Output the (x, y) coordinate of the center of the cell containing the given text.  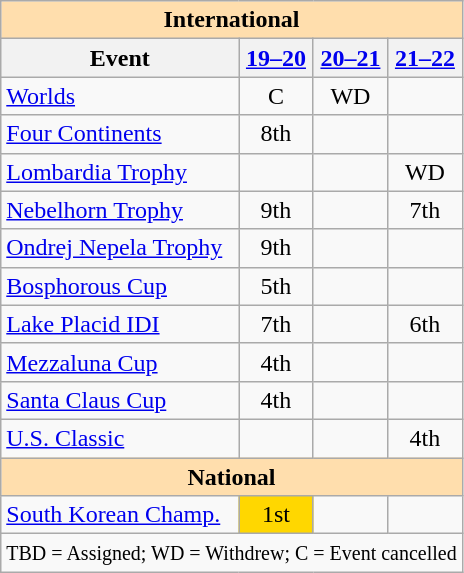
5th (276, 286)
8th (276, 134)
Lake Placid IDI (120, 324)
Four Continents (120, 134)
Nebelhorn Trophy (120, 210)
Mezzaluna Cup (120, 362)
20–21 (350, 58)
Santa Claus Cup (120, 400)
19–20 (276, 58)
21–22 (426, 58)
National (232, 477)
6th (426, 324)
Bosphorous Cup (120, 286)
TBD = Assigned; WD = Withdrew; C = Event cancelled (232, 553)
International (232, 20)
Ondrej Nepela Trophy (120, 248)
Lombardia Trophy (120, 172)
Event (120, 58)
1st (276, 515)
C (276, 96)
South Korean Champ. (120, 515)
Worlds (120, 96)
U.S. Classic (120, 438)
